Locate the cell with the specified text and output its (X, Y) center coordinate. 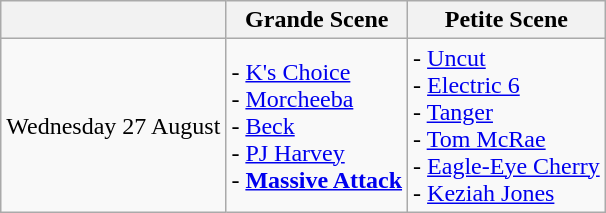
Grande Scene (317, 20)
- K's Choice- Morcheeba- Beck- PJ Harvey- Massive Attack (317, 126)
Petite Scene (507, 20)
- Uncut- Electric 6- Tanger- Tom McRae- Eagle-Eye Cherry- Keziah Jones (507, 126)
Wednesday 27 August (114, 126)
